Search for the cell housing the specified text and yield its [x, y] center coordinate. 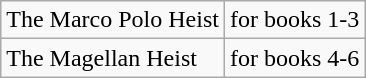
The Magellan Heist [113, 58]
The Marco Polo Heist [113, 20]
for books 1-3 [294, 20]
for books 4-6 [294, 58]
